Locate the cell with the specified text and output its (X, Y) center coordinate. 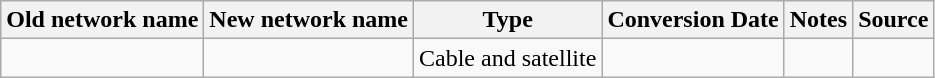
Old network name (102, 20)
New network name (309, 20)
Notes (818, 20)
Type (508, 20)
Source (894, 20)
Cable and satellite (508, 58)
Conversion Date (693, 20)
